Output the [x, y] coordinate of the center of the cell containing the given text.  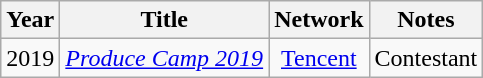
Tencent [319, 58]
Network [319, 20]
Notes [426, 20]
Title [164, 20]
Contestant [426, 58]
Produce Camp 2019 [164, 58]
2019 [30, 58]
Year [30, 20]
